Return the (X, Y) coordinate for the center point of the cell that contains the specified text.  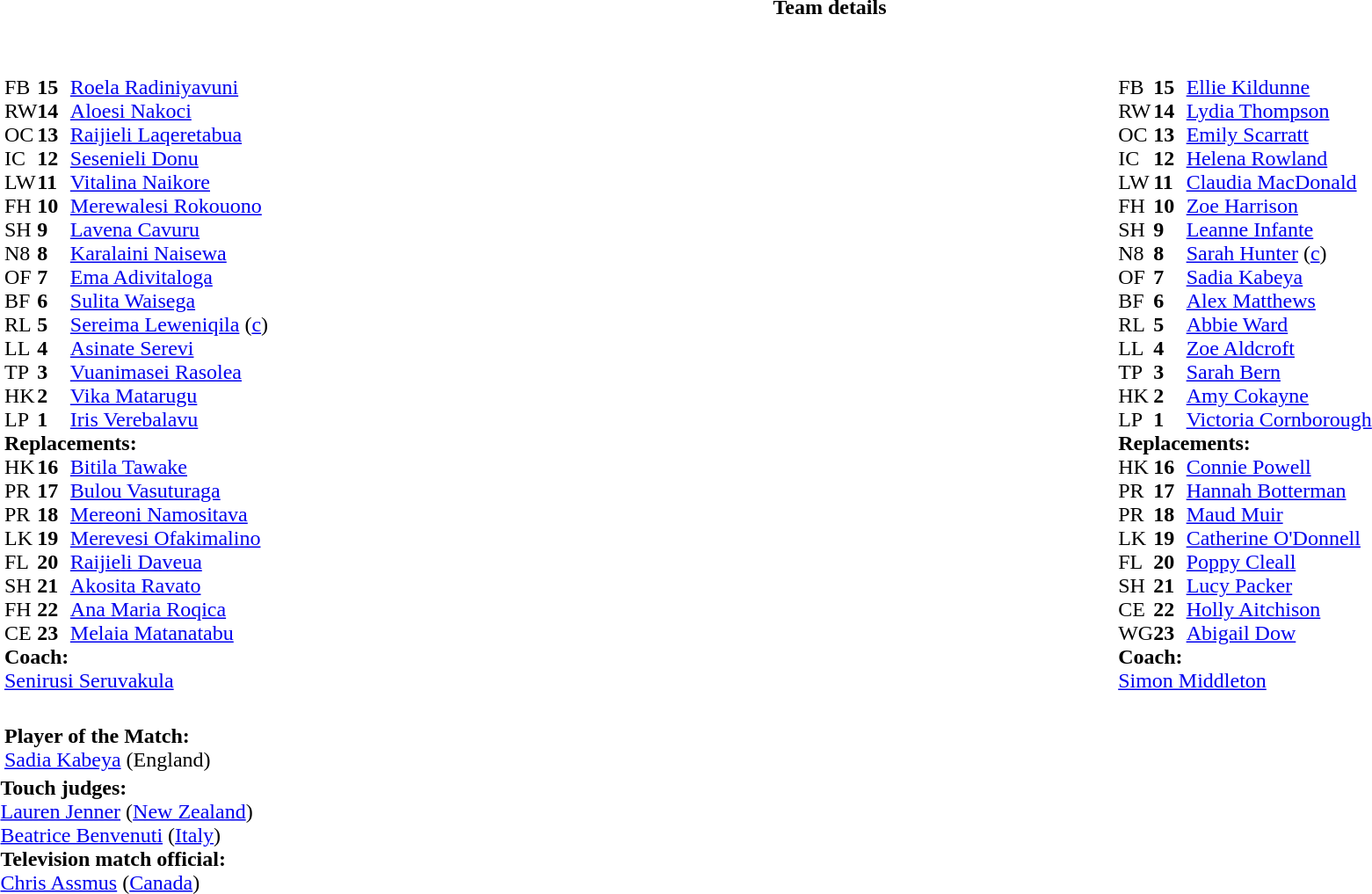
Zoe Harrison (1280, 206)
Mereoni Namositava (169, 515)
Sesenieli Donu (169, 158)
Sulita Waisega (169, 301)
Vuanimasei Rasolea (169, 373)
Roela Radiniyavuni (169, 88)
Ellie Kildunne (1280, 88)
Poppy Cleall (1280, 563)
Akosita Ravato (169, 585)
Sarah Bern (1280, 373)
Sadia Kabeya (1280, 278)
Senirusi Seruvakula (136, 680)
WG (1136, 633)
Bitila Tawake (169, 468)
Ema Adivitaloga (169, 278)
Sarah Hunter (c) (1280, 253)
Lavena Cavuru (169, 230)
Emily Scarratt (1280, 135)
Karalaini Naisewa (169, 253)
Raijieli Laqeretabua (169, 135)
Victoria Cornborough (1280, 420)
Holly Aitchison (1280, 610)
Aloesi Nakoci (169, 111)
Maud Muir (1280, 515)
Abbie Ward (1280, 325)
Merewalesi Rokouono (169, 206)
Vika Matarugu (169, 396)
Simon Middleton (1245, 680)
Zoe Aldcroft (1280, 348)
Ana Maria Roqica (169, 610)
Sereima Leweniqila (c) (169, 325)
Amy Cokayne (1280, 396)
Connie Powell (1280, 468)
Asinate Serevi (169, 348)
Vitalina Naikore (169, 183)
Helena Rowland (1280, 158)
Abigail Dow (1280, 633)
Hannah Botterman (1280, 491)
Alex Matthews (1280, 301)
Bulou Vasuturaga (169, 491)
Raijieli Daveua (169, 563)
Lydia Thompson (1280, 111)
Merevesi Ofakimalino (169, 538)
Catherine O'Donnell (1280, 538)
Leanne Infante (1280, 230)
Lucy Packer (1280, 585)
Claudia MacDonald (1280, 183)
Iris Verebalavu (169, 420)
Melaia Matanatabu (169, 633)
